Extract the [x, y] coordinate from the center of the cell holding the provided text.  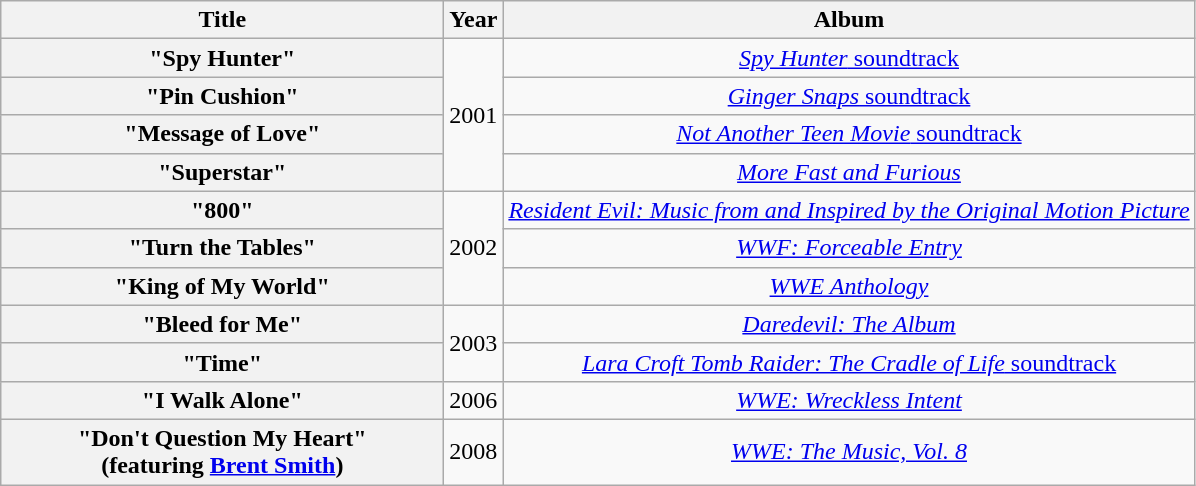
"Time" [222, 362]
"King of My World" [222, 286]
2006 [474, 400]
2003 [474, 343]
Not Another Teen Movie soundtrack [849, 134]
"Turn the Tables" [222, 248]
WWE: Wreckless Intent [849, 400]
Year [474, 20]
"Superstar" [222, 172]
2002 [474, 248]
Title [222, 20]
"Spy Hunter" [222, 58]
Daredevil: The Album [849, 324]
2008 [474, 452]
Resident Evil: Music from and Inspired by the Original Motion Picture [849, 210]
"Pin Cushion" [222, 96]
"Don't Question My Heart"(featuring Brent Smith) [222, 452]
Spy Hunter soundtrack [849, 58]
Lara Croft Tomb Raider: The Cradle of Life soundtrack [849, 362]
WWE: The Music, Vol. 8 [849, 452]
"Message of Love" [222, 134]
2001 [474, 115]
WWE Anthology [849, 286]
"Bleed for Me" [222, 324]
"I Walk Alone" [222, 400]
Album [849, 20]
Ginger Snaps soundtrack [849, 96]
More Fast and Furious [849, 172]
WWF: Forceable Entry [849, 248]
"800" [222, 210]
